Provide the [X, Y] coordinate of the cell's center where the given text is located.  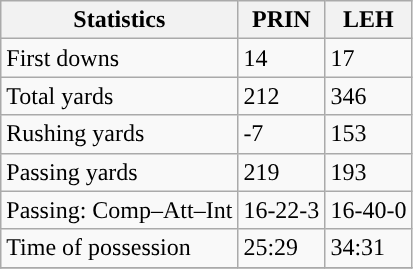
212 [282, 96]
Time of possession [120, 248]
LEH [368, 20]
16-40-0 [368, 210]
Total yards [120, 96]
16-22-3 [282, 210]
14 [282, 58]
Statistics [120, 20]
-7 [282, 134]
153 [368, 134]
Passing: Comp–Att–Int [120, 210]
25:29 [282, 248]
Passing yards [120, 172]
17 [368, 58]
193 [368, 172]
PRIN [282, 20]
First downs [120, 58]
219 [282, 172]
34:31 [368, 248]
Rushing yards [120, 134]
346 [368, 96]
